Return (x, y) of the center of cell containing provided text 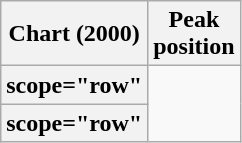
Peakposition (194, 34)
Chart (2000) (74, 34)
